For the text-containing cell, return its midpoint in [x, y] coordinate format. 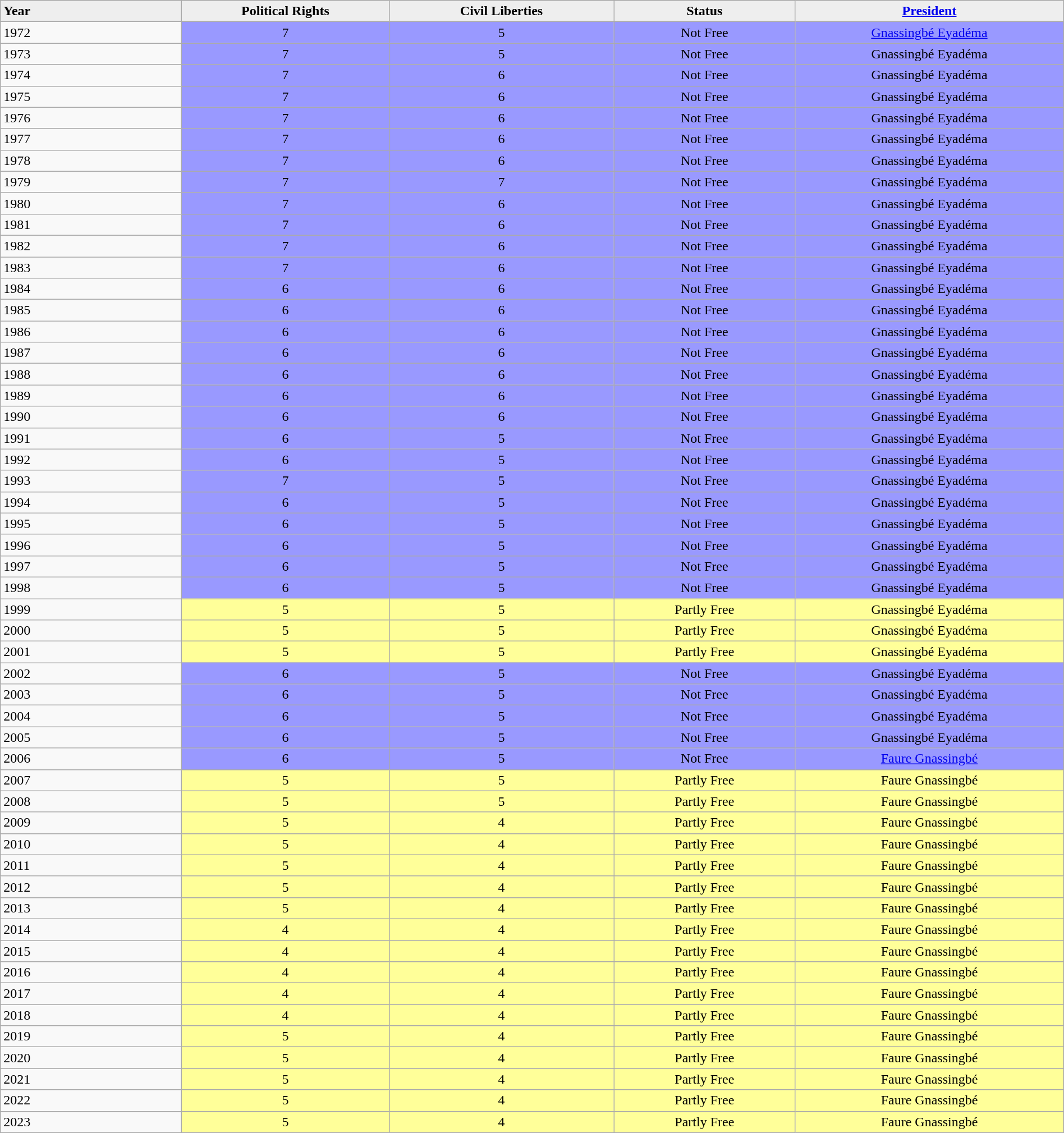
1990 [91, 417]
1983 [91, 268]
Status [705, 11]
Year [91, 11]
1977 [91, 139]
1993 [91, 481]
1978 [91, 160]
1999 [91, 609]
1998 [91, 588]
2017 [91, 994]
2019 [91, 1036]
2014 [91, 929]
1991 [91, 438]
2006 [91, 759]
2020 [91, 1058]
2002 [91, 673]
2005 [91, 737]
1987 [91, 353]
1984 [91, 289]
1979 [91, 182]
2015 [91, 951]
1985 [91, 310]
1972 [91, 33]
2013 [91, 908]
1992 [91, 460]
2001 [91, 652]
1980 [91, 203]
1974 [91, 75]
1996 [91, 545]
2008 [91, 801]
2021 [91, 1079]
1995 [91, 524]
1988 [91, 374]
Political Rights [285, 11]
1994 [91, 502]
1982 [91, 246]
2003 [91, 695]
2023 [91, 1122]
1975 [91, 97]
1973 [91, 54]
2000 [91, 631]
President [929, 11]
Civil Liberties [502, 11]
1976 [91, 118]
2022 [91, 1100]
2004 [91, 716]
2011 [91, 865]
1997 [91, 566]
1986 [91, 332]
2007 [91, 780]
1989 [91, 396]
1981 [91, 224]
2009 [91, 823]
2012 [91, 887]
2010 [91, 844]
2018 [91, 1015]
2016 [91, 973]
